Capture the cell that displays the provided text and extract its (x, y) central coordinate. 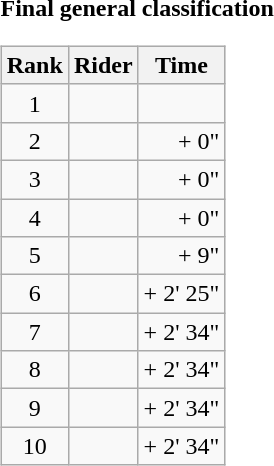
2 (34, 141)
+ 9" (182, 256)
Rider (103, 65)
Rank (34, 65)
5 (34, 256)
Time (182, 65)
6 (34, 294)
8 (34, 370)
4 (34, 217)
1 (34, 103)
10 (34, 446)
3 (34, 179)
9 (34, 408)
+ 2' 25" (182, 294)
7 (34, 332)
